For the text-containing cell, return its midpoint in [X, Y] coordinate format. 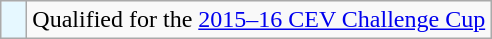
Qualified for the 2015–16 CEV Challenge Cup [259, 20]
